Capture the cell that displays the provided text and extract its (X, Y) central coordinate. 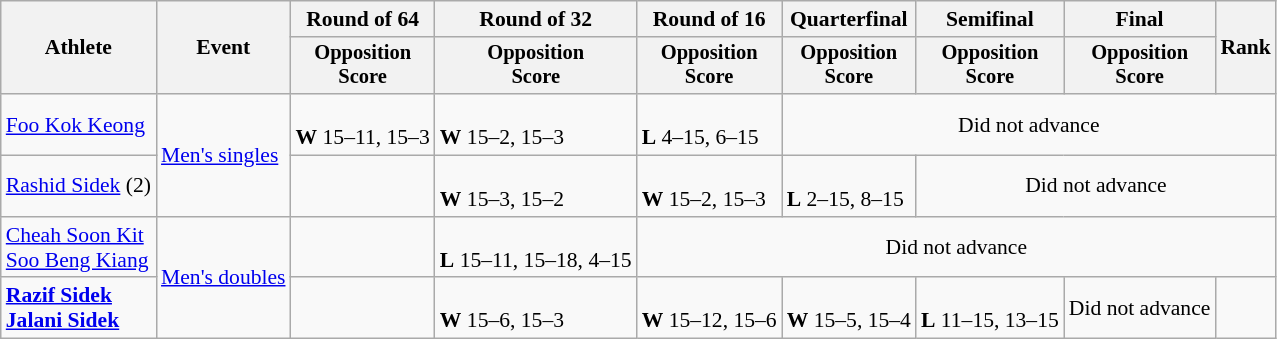
Round of 32 (536, 19)
W 15–6, 15–3 (536, 308)
L 11–15, 13–15 (990, 308)
W 15–5, 15–4 (849, 308)
W 15–12, 15–6 (710, 308)
Foo Kok Keong (78, 124)
Quarterfinal (849, 19)
W 15–3, 15–2 (536, 186)
Men's doubles (224, 278)
L 2–15, 8–15 (849, 186)
Cheah Soon KitSoo Beng Kiang (78, 248)
Men's singles (224, 155)
Rank (1246, 48)
Razif SidekJalani Sidek (78, 308)
Semifinal (990, 19)
L 15–11, 15–18, 4–15 (536, 248)
Event (224, 48)
L 4–15, 6–15 (710, 124)
Final (1140, 19)
W 15–11, 15–3 (363, 124)
Athlete (78, 48)
Round of 16 (710, 19)
Round of 64 (363, 19)
Rashid Sidek (2) (78, 186)
